Detect which cell encompasses the target text, then output its [x, y] center coordinate. 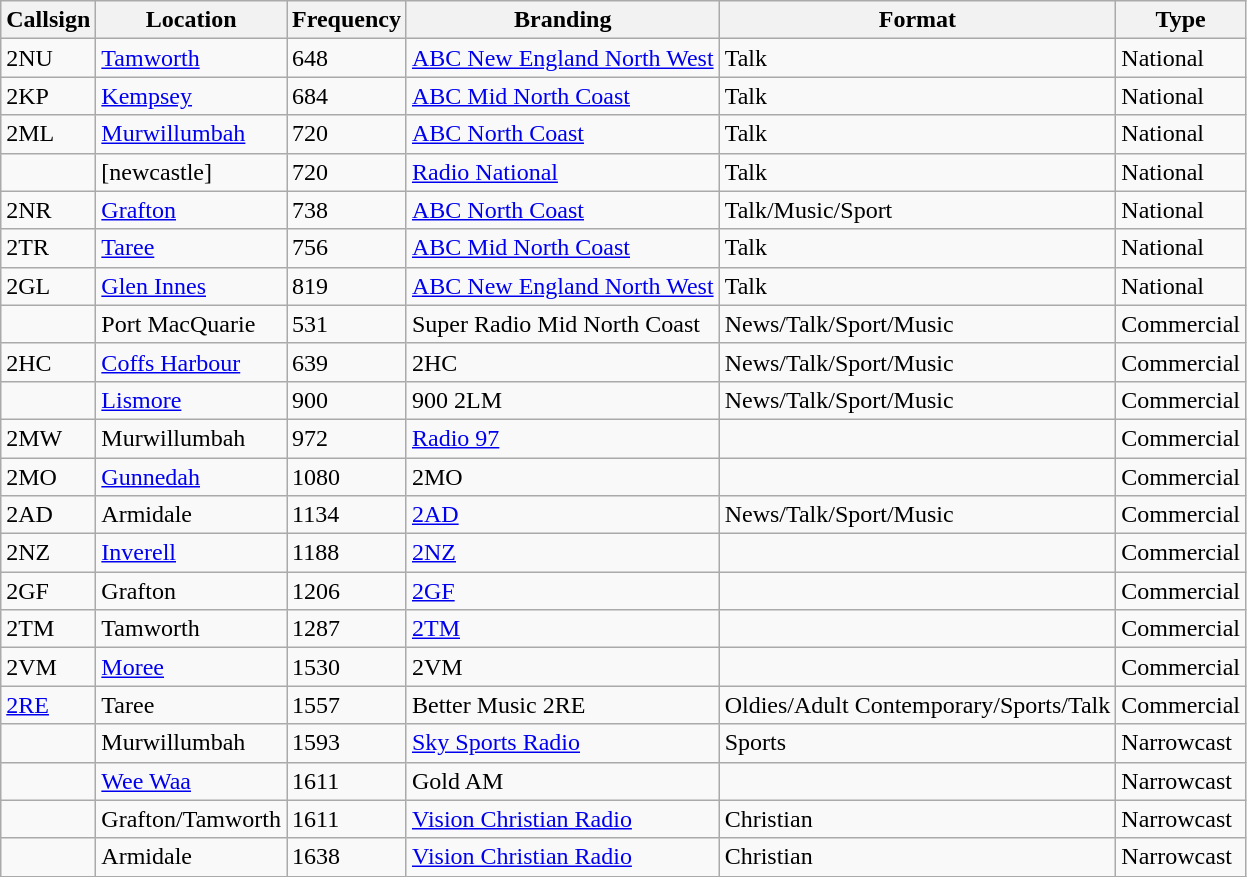
Sky Sports Radio [562, 743]
2MW [48, 438]
1530 [346, 667]
Lismore [192, 400]
648 [346, 58]
738 [346, 210]
2RE [48, 705]
Frequency [346, 20]
Port MacQuarie [192, 324]
1134 [346, 515]
Location [192, 20]
Format [918, 20]
Super Radio Mid North Coast [562, 324]
756 [346, 248]
Inverell [192, 553]
Oldies/Adult Contemporary/Sports/Talk [918, 705]
Better Music 2RE [562, 705]
Sports [918, 743]
900 [346, 400]
Grafton/Tamworth [192, 819]
2TR [48, 248]
639 [346, 362]
Branding [562, 20]
819 [346, 286]
1593 [346, 743]
Glen Innes [192, 286]
Kempsey [192, 96]
2ML [48, 134]
Radio 97 [562, 438]
531 [346, 324]
1557 [346, 705]
2NR [48, 210]
Gold AM [562, 781]
Gunnedah [192, 477]
Radio National [562, 172]
1188 [346, 553]
1206 [346, 591]
1638 [346, 857]
972 [346, 438]
2GL [48, 286]
Talk/Music/Sport [918, 210]
2KP [48, 96]
[newcastle] [192, 172]
684 [346, 96]
Moree [192, 667]
1080 [346, 477]
Callsign [48, 20]
Coffs Harbour [192, 362]
900 2LM [562, 400]
Type [1181, 20]
Wee Waa [192, 781]
1287 [346, 629]
2NU [48, 58]
